Find where the given text appears and provide that cell's center as [x, y] coordinate. 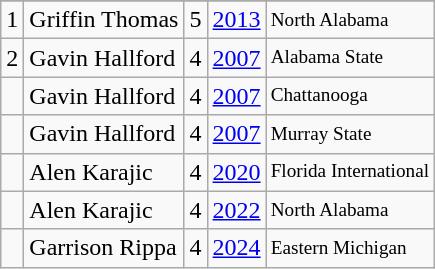
Garrison Rippa [104, 248]
Florida International [350, 172]
2022 [236, 210]
1 [12, 20]
Alabama State [350, 58]
2013 [236, 20]
Eastern Michigan [350, 248]
2024 [236, 248]
Chattanooga [350, 96]
Murray State [350, 134]
2020 [236, 172]
Griffin Thomas [104, 20]
5 [196, 20]
2 [12, 58]
